Detect which cell encompasses the target text, then output its [X, Y] center coordinate. 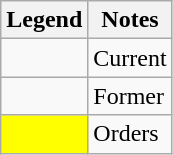
Notes [130, 20]
Former [130, 96]
Orders [130, 134]
Legend [44, 20]
Current [130, 58]
